Pinpoint the cell where the given text exists, returning its [X, Y] midpoint coordinate. 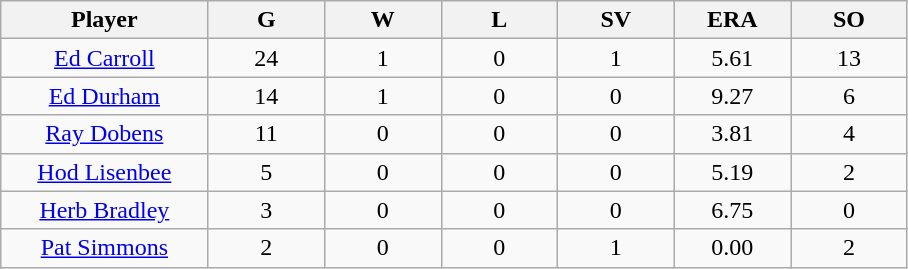
Hod Lisenbee [104, 172]
ERA [732, 20]
G [266, 20]
4 [850, 134]
3 [266, 210]
11 [266, 134]
Ed Durham [104, 96]
24 [266, 58]
13 [850, 58]
5 [266, 172]
Ray Dobens [104, 134]
5.61 [732, 58]
9.27 [732, 96]
0.00 [732, 248]
L [500, 20]
Pat Simmons [104, 248]
W [382, 20]
3.81 [732, 134]
Herb Bradley [104, 210]
SO [850, 20]
SV [616, 20]
Ed Carroll [104, 58]
6 [850, 96]
6.75 [732, 210]
5.19 [732, 172]
14 [266, 96]
Player [104, 20]
